Identify which cell holds the provided text, then report its (x, y) central coordinate. 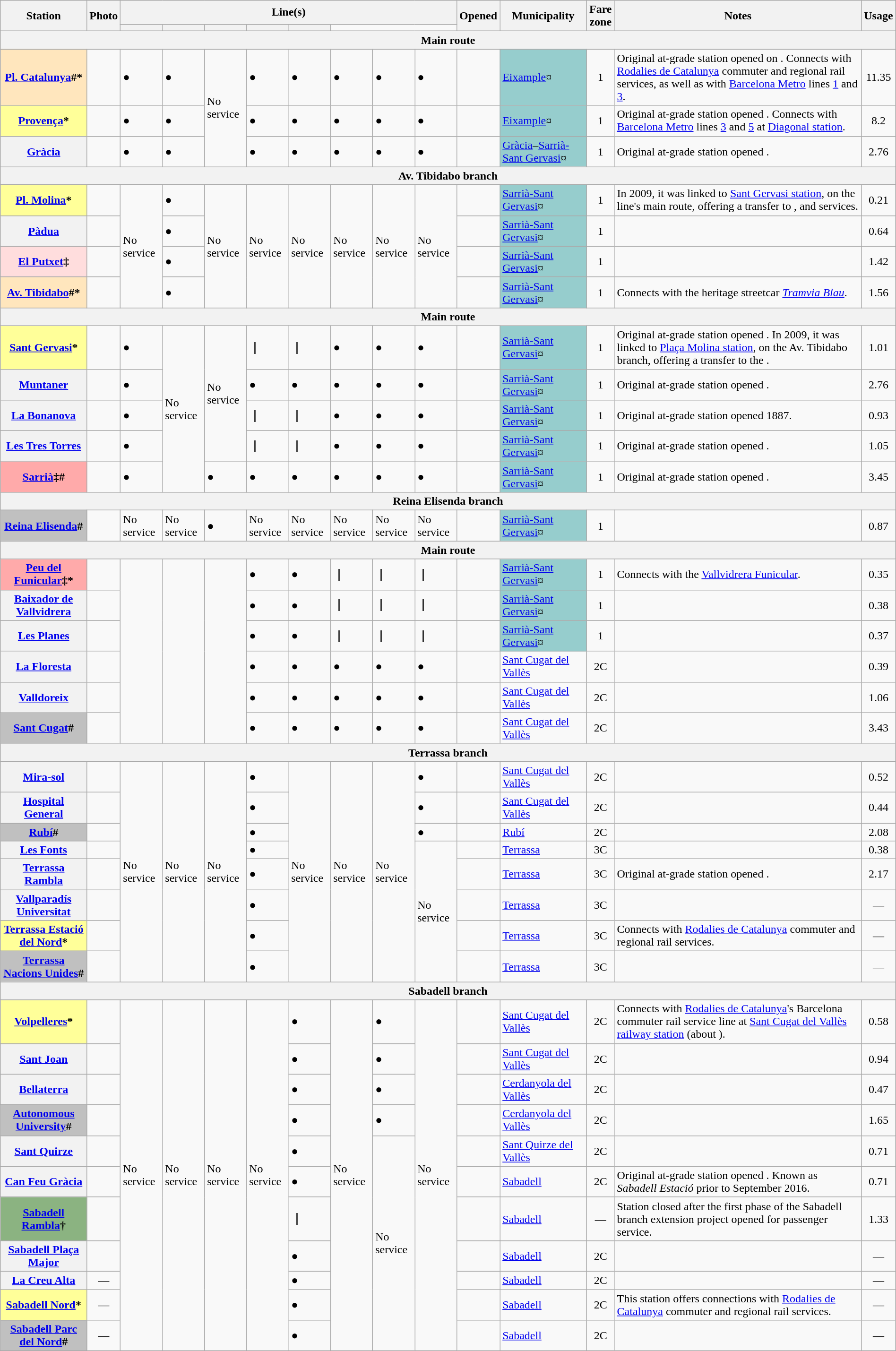
Volpelleres* (43, 1022)
1.05 (879, 446)
La Creu Alta (43, 1280)
Reina Elisenda# (43, 525)
Reina Elisenda branch (448, 501)
Rubí (543, 832)
3.45 (879, 477)
Sant Cugat# (43, 728)
Connects with Rodalies de Catalunya commuter and regional rail services. (738, 936)
Vallparadís Universitat (43, 905)
Sabadell Rambla† (43, 1219)
Les Planes (43, 636)
Rubí# (43, 832)
Hospital General (43, 807)
Av. Tibidabo#* (43, 292)
La Bonanova (43, 416)
Pl. Molina* (43, 200)
Bellaterra (43, 1090)
0.37 (879, 636)
0.64 (879, 231)
Connects with Rodalies de Catalunya's Barcelona commuter rail service line at Sant Cugat del Vallès railway station (about ). (738, 1022)
Sabadell Parc del Nord# (43, 1335)
Original at-grade station opened . Known as Sabadell Estació prior to September 2016. (738, 1181)
La Floresta (43, 666)
1.42 (879, 262)
Sabadell Plaça Major (43, 1256)
Terrassa Rambla (43, 874)
0.47 (879, 1090)
Sabadell Nord* (43, 1304)
Station closed after the first phase of the Sabadell branch extension project opened for passenger service. (738, 1219)
Baixador de Vallvidrera (43, 605)
1.56 (879, 292)
Les Fonts (43, 850)
Gràcia–Sarrià-Sant Gervasi¤ (543, 151)
0.44 (879, 807)
Station (43, 16)
1.65 (879, 1120)
1.01 (879, 347)
Connects with the Vallvidrera Funicular. (738, 575)
1.06 (879, 697)
0.93 (879, 416)
In 2009, it was linked to Sant Gervasi station, on the line's main route, offering a transfer to , and services. (738, 200)
Av. Tibidabo branch (448, 176)
Terrassa Estació del Nord* (43, 936)
2.17 (879, 874)
Fare zone (600, 16)
Original at-grade station opened 1887. (738, 416)
Autonomous University# (43, 1120)
Pl. Catalunya#* (43, 77)
0.21 (879, 200)
0.87 (879, 525)
Sant Quirze (43, 1151)
Sant Joan (43, 1058)
Opened (478, 16)
Sant Quirze del Vallès (543, 1151)
3.43 (879, 728)
2.08 (879, 832)
Municipality (543, 16)
Terrassa Nacions Unides# (43, 967)
Sant Gervasi* (43, 347)
This station offers connections with Rodalies de Catalunya commuter and regional rail services. (738, 1304)
0.52 (879, 777)
Peu del Funicular‡* (43, 575)
0.35 (879, 575)
Provença* (43, 121)
8.2 (879, 121)
Sarrià‡# (43, 477)
0.94 (879, 1058)
Les Tres Torres (43, 446)
Original at-grade station opened . In 2009, it was linked to Plaça Molina station, on the Av. Tibidabo branch, offering a transfer to the . (738, 347)
Mira-sol (43, 777)
Terrassa branch (448, 752)
Original at-grade station opened . Connects with Barcelona Metro lines 3 and 5 at Diagonal station. (738, 121)
1.33 (879, 1219)
0.58 (879, 1022)
Notes (738, 16)
Can Feu Gràcia (43, 1181)
Valldoreix (43, 697)
Pàdua (43, 231)
El Putxet‡ (43, 262)
Line(s) (289, 12)
Photo (104, 16)
Usage (879, 16)
11.35 (879, 77)
Connects with the heritage streetcar Tramvia Blau. (738, 292)
Sabadell branch (448, 991)
0.39 (879, 666)
Gràcia (43, 151)
Muntaner (43, 385)
